Determine the [X, Y] coordinate at the center of the cell enclosing the given text.  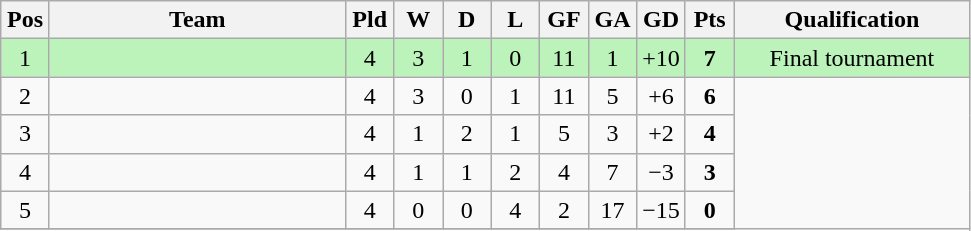
−3 [662, 172]
GD [662, 20]
Pts [710, 20]
Team [197, 20]
GA [612, 20]
Final tournament [852, 58]
+6 [662, 96]
17 [612, 210]
D [466, 20]
Qualification [852, 20]
Pld [370, 20]
−15 [662, 210]
+2 [662, 134]
GF [564, 20]
+10 [662, 58]
6 [710, 96]
Pos [26, 20]
L [516, 20]
W [418, 20]
